Scan for the cell matching the given text and deliver its [X, Y] coordinate at center. 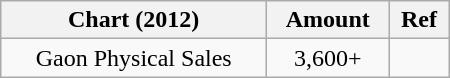
3,600+ [328, 58]
Amount [328, 20]
Gaon Physical Sales [134, 58]
Chart (2012) [134, 20]
Ref [419, 20]
